Locate the cell with the specified text and output its (x, y) center coordinate. 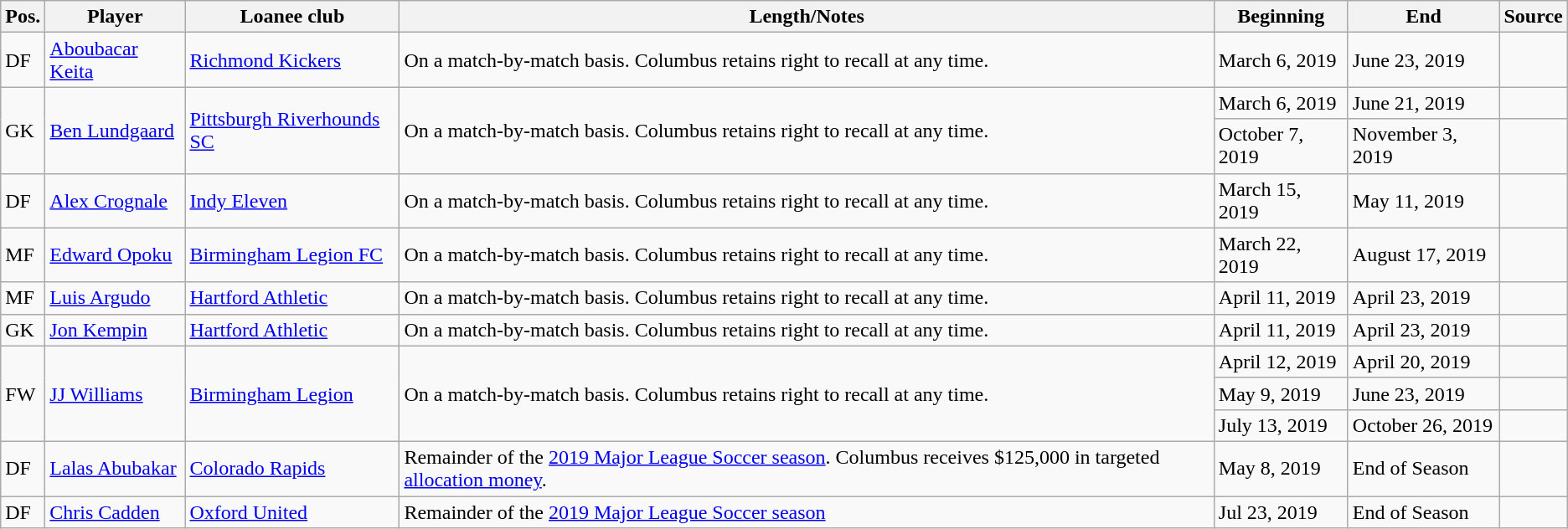
Pos. (23, 17)
Birmingham Legion FC (292, 254)
May 8, 2019 (1281, 469)
Player (116, 17)
Alex Crognale (116, 201)
Jon Kempin (116, 330)
Chris Cadden (116, 511)
October 7, 2019 (1281, 146)
October 26, 2019 (1424, 425)
Luis Argudo (116, 298)
Jul 23, 2019 (1281, 511)
Ben Lundgaard (116, 131)
Source (1533, 17)
Richmond Kickers (292, 60)
June 21, 2019 (1424, 103)
End (1424, 17)
Colorado Rapids (292, 469)
Indy Eleven (292, 201)
Length/Notes (807, 17)
Lalas Abubakar (116, 469)
November 3, 2019 (1424, 146)
May 9, 2019 (1281, 393)
Oxford United (292, 511)
May 11, 2019 (1424, 201)
FW (23, 393)
July 13, 2019 (1281, 425)
Aboubacar Keita (116, 60)
Birmingham Legion (292, 393)
Remainder of the 2019 Major League Soccer season (807, 511)
April 20, 2019 (1424, 362)
Edward Opoku (116, 254)
April 12, 2019 (1281, 362)
Remainder of the 2019 Major League Soccer season. Columbus receives $125,000 in targeted allocation money. (807, 469)
JJ Williams (116, 393)
March 15, 2019 (1281, 201)
August 17, 2019 (1424, 254)
Pittsburgh Riverhounds SC (292, 131)
Loanee club (292, 17)
March 22, 2019 (1281, 254)
Beginning (1281, 17)
